Locate the cell with the specified text and output its [X, Y] center coordinate. 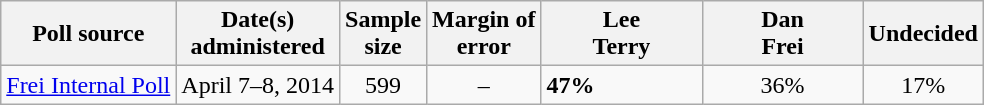
DanFrei [782, 34]
Frei Internal Poll [88, 85]
LeeTerry [622, 34]
47% [622, 85]
Undecided [923, 34]
36% [782, 85]
April 7–8, 2014 [258, 85]
Poll source [88, 34]
599 [384, 85]
Date(s)administered [258, 34]
Samplesize [384, 34]
Margin oferror [484, 34]
17% [923, 85]
– [484, 85]
